Extract the [X, Y] coordinate from the center of the cell holding the provided text.  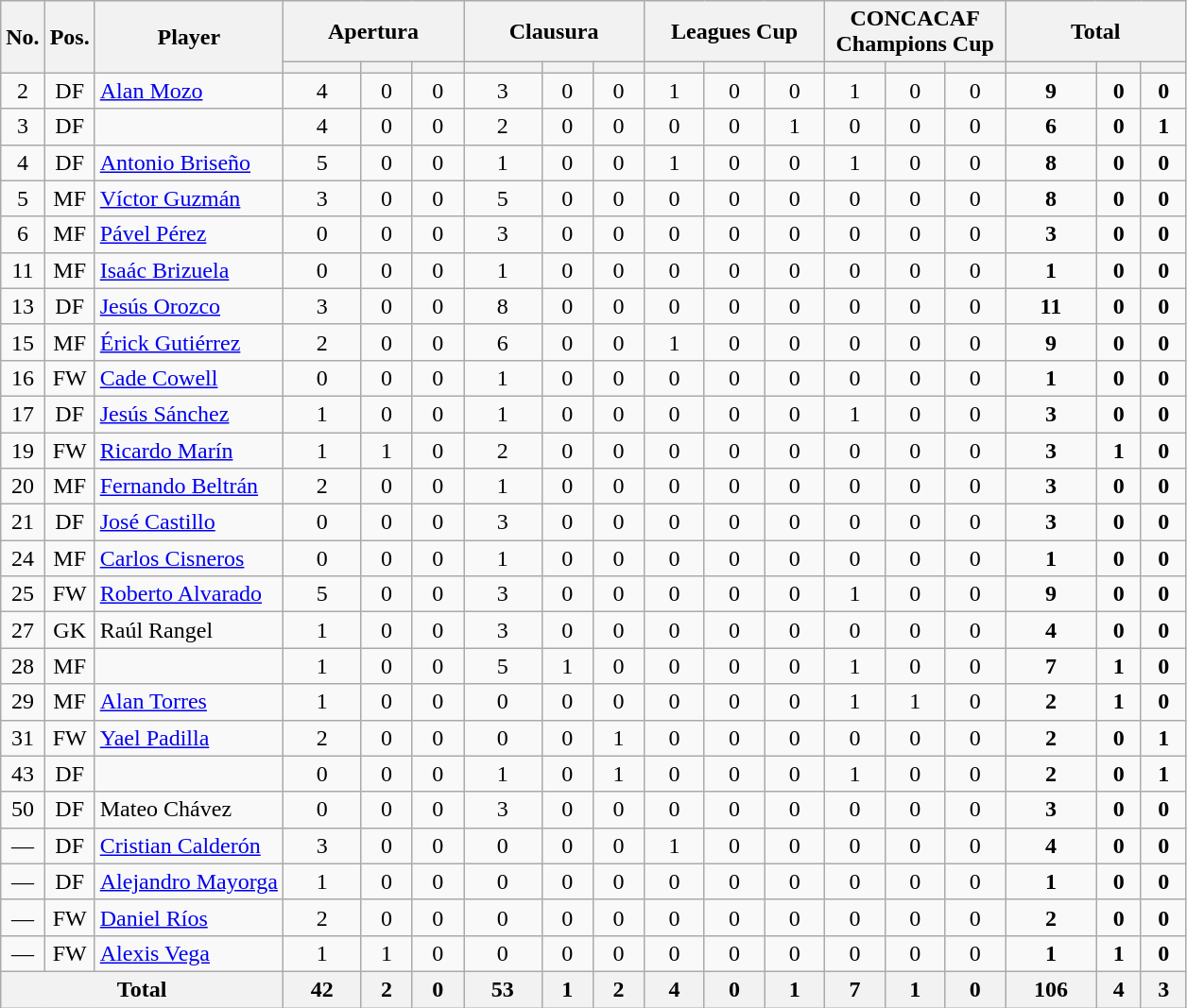
GK [70, 630]
Alan Torres [189, 702]
21 [23, 522]
Alan Mozo [189, 91]
Cristian Calderón [189, 846]
Fernando Beltrán [189, 487]
Player [189, 37]
No. [23, 37]
50 [23, 810]
Yael Padilla [189, 738]
Pos. [70, 37]
Érick Gutiérrez [189, 342]
Daniel Ríos [189, 917]
Alejandro Mayorga [189, 881]
20 [23, 487]
19 [23, 451]
Cade Cowell [189, 378]
16 [23, 378]
Raúl Rangel [189, 630]
Carlos Cisneros [189, 558]
CONCACAF Champions Cup [915, 32]
17 [23, 414]
43 [23, 774]
106 [1051, 989]
Antonio Briseño [189, 162]
Víctor Guzmán [189, 198]
Pável Pérez [189, 234]
Ricardo Marín [189, 451]
Mateo Chávez [189, 810]
27 [23, 630]
Jesús Orozco [189, 306]
29 [23, 702]
José Castillo [189, 522]
24 [23, 558]
42 [321, 989]
Roberto Alvarado [189, 594]
Alexis Vega [189, 953]
Clausura [554, 32]
Leagues Cup [735, 32]
28 [23, 666]
31 [23, 738]
25 [23, 594]
53 [503, 989]
13 [23, 306]
Isaác Brizuela [189, 270]
Apertura [372, 32]
15 [23, 342]
Jesús Sánchez [189, 414]
